Detect which cell encompasses the target text, then output its (x, y) center coordinate. 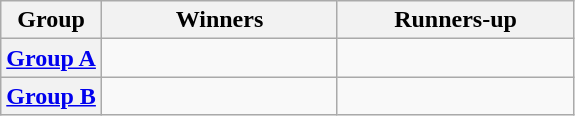
Group A (52, 58)
Runners-up (455, 20)
Group (52, 20)
Group B (52, 96)
Winners (219, 20)
